From the cell containing the given text, extract its center point as [x, y] coordinate. 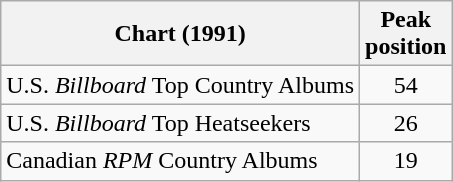
54 [406, 85]
Chart (1991) [180, 34]
U.S. Billboard Top Heatseekers [180, 123]
Peakposition [406, 34]
26 [406, 123]
Canadian RPM Country Albums [180, 161]
19 [406, 161]
U.S. Billboard Top Country Albums [180, 85]
